Return (x, y) of the center of cell containing provided text 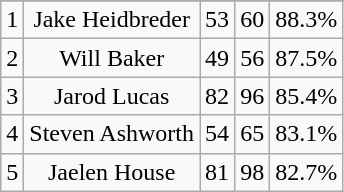
53 (218, 20)
82.7% (306, 172)
Steven Ashworth (112, 134)
Jaelen House (112, 172)
87.5% (306, 58)
88.3% (306, 20)
81 (218, 172)
98 (252, 172)
1 (12, 20)
Will Baker (112, 58)
82 (218, 96)
60 (252, 20)
85.4% (306, 96)
3 (12, 96)
96 (252, 96)
Jake Heidbreder (112, 20)
49 (218, 58)
5 (12, 172)
Jarod Lucas (112, 96)
65 (252, 134)
4 (12, 134)
83.1% (306, 134)
56 (252, 58)
54 (218, 134)
2 (12, 58)
